Provide the (X, Y) coordinate of the cell's center where the given text is located.  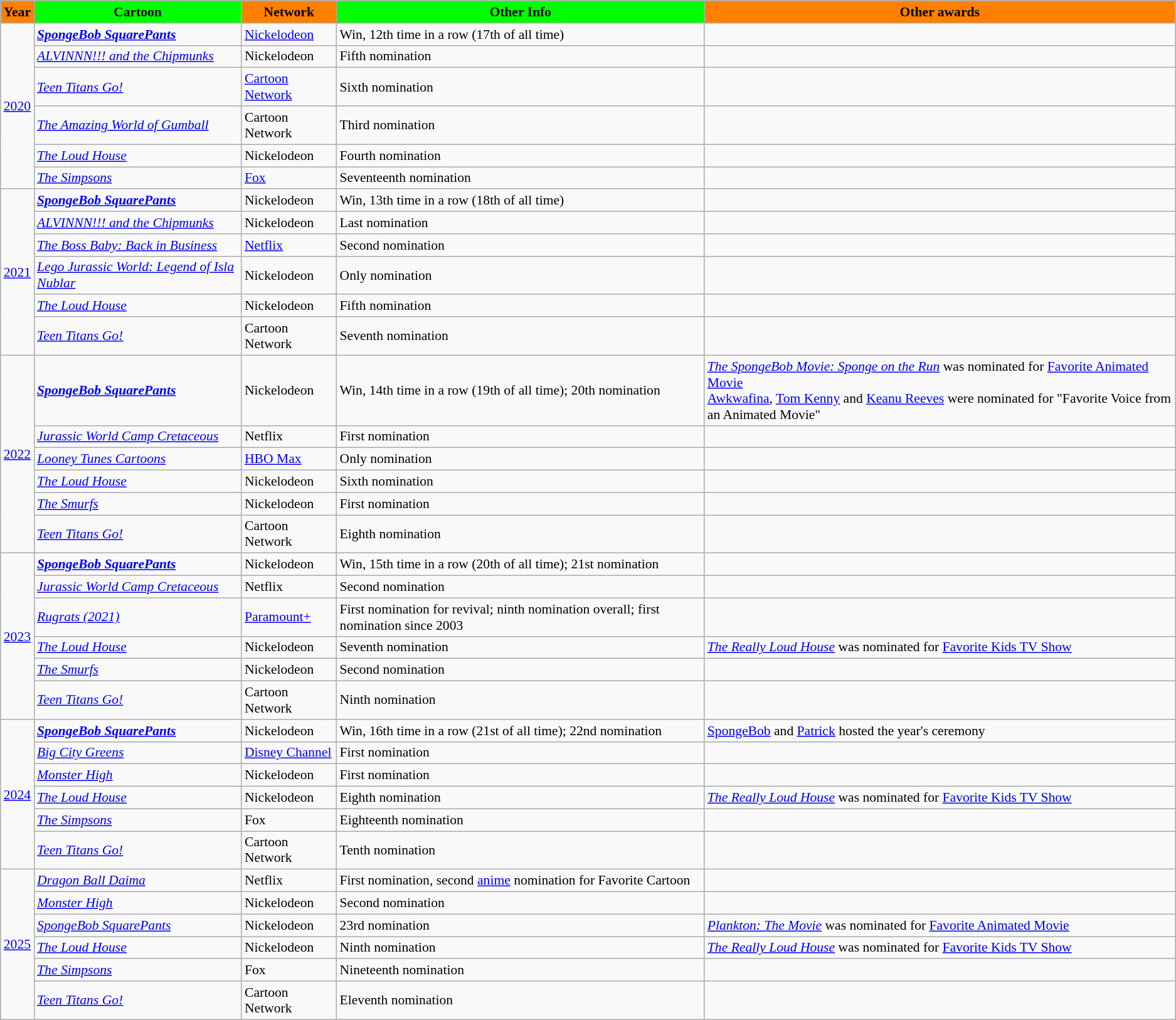
First nomination, second anime nomination for Favorite Cartoon (521, 881)
2022 (18, 454)
Looney Tunes Cartoons (138, 459)
Cartoon (138, 12)
Year (18, 12)
2024 (18, 794)
HBO Max (289, 459)
2020 (18, 107)
Other Info (521, 12)
Last nomination (521, 223)
Win, 12th time in a row (17th of all time) (521, 35)
Win, 13th time in a row (18th of all time) (521, 201)
The Amazing World of Gumball (138, 125)
Win, 16th time in a row (21st of all time); 22nd nomination (521, 731)
Eleventh nomination (521, 1000)
2021 (18, 272)
Disney Channel (289, 753)
Fourth nomination (521, 156)
Tenth nomination (521, 851)
First nomination for revival; ninth nomination overall; first nomination since 2003 (521, 617)
Big City Greens (138, 753)
Seventeenth nomination (521, 178)
Rugrats (2021) (138, 617)
Network (289, 12)
The Boss Baby: Back in Business (138, 245)
Paramount+ (289, 617)
Nineteenth nomination (521, 970)
Third nomination (521, 125)
Dragon Ball Daima (138, 881)
Win, 14th time in a row (19th of all time); 20th nomination (521, 390)
Lego Jurassic World: Legend of Isla Nublar (138, 275)
2023 (18, 636)
2025 (18, 945)
Eighteenth nomination (521, 820)
Other awards (940, 12)
Win, 15th time in a row (20th of all time); 21st nomination (521, 565)
Plankton: The Movie was nominated for Favorite Animated Movie (940, 925)
23rd nomination (521, 925)
SpongeBob and Patrick hosted the year's ceremony (940, 731)
